Scan for the cell matching the given text and deliver its [x, y] coordinate at center. 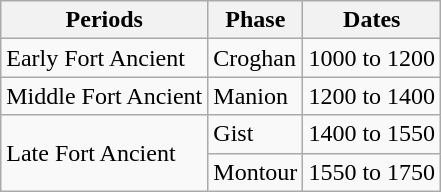
Phase [256, 20]
Croghan [256, 58]
Early Fort Ancient [104, 58]
1000 to 1200 [372, 58]
Periods [104, 20]
Late Fort Ancient [104, 153]
Middle Fort Ancient [104, 96]
Montour [256, 172]
Gist [256, 134]
1200 to 1400 [372, 96]
Manion [256, 96]
1400 to 1550 [372, 134]
Dates [372, 20]
1550 to 1750 [372, 172]
